Return the (X, Y) coordinate for the center point of the cell that contains the specified text.  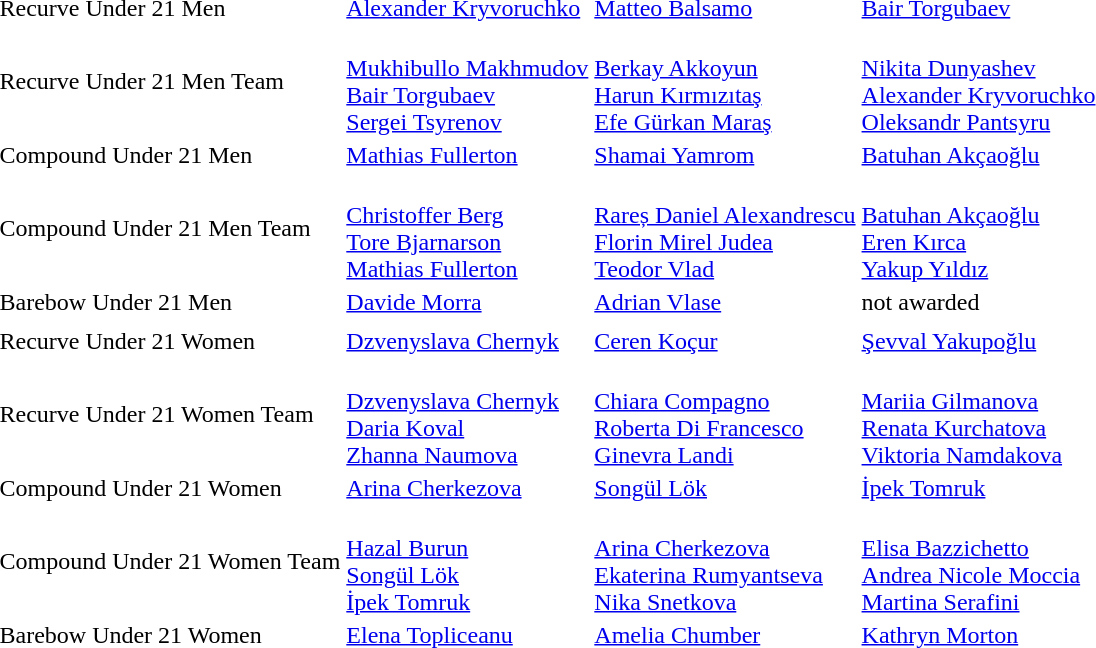
Ceren Koçur (725, 341)
Songül Lök (725, 488)
Shamai Yamrom (725, 155)
Rareș Daniel AlexandrescuFlorin Mirel JudeaTeodor Vlad (725, 228)
Mathias Fullerton (468, 155)
Mukhibullo MakhmudovBair TorgubaevSergei Tsyrenov (468, 82)
Arina Cherkezova (468, 488)
Arina CherkezovaEkaterina RumyantsevaNika Snetkova (725, 562)
Hazal BurunSongül Lökİpek Tomruk (468, 562)
Adrian Vlase (725, 302)
Berkay AkkoyunHarun KırmızıtaşEfe Gürkan Maraş (725, 82)
Dzvenyslava ChernykDaria KovalZhanna Naumova (468, 414)
Davide Morra (468, 302)
Dzvenyslava Chernyk (468, 341)
Christoffer BergTore BjarnarsonMathias Fullerton (468, 228)
Chiara CompagnoRoberta Di FrancescoGinevra Landi (725, 414)
